For the text-containing cell, return its midpoint in (x, y) coordinate format. 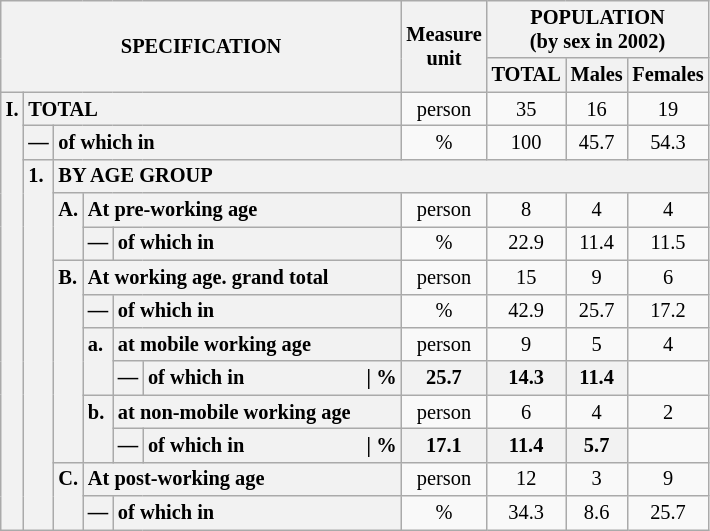
POPULATION (by sex in 2002) (598, 29)
17.1 (444, 445)
at non-mobile working age (257, 412)
Measure unit (444, 46)
17.2 (668, 311)
54.3 (668, 142)
19 (668, 109)
22.9 (526, 243)
8 (526, 210)
34.3 (526, 513)
at mobile working age (257, 344)
42.9 (526, 311)
SPECIFICATION (202, 46)
2 (668, 412)
At post-working age (242, 479)
15 (526, 277)
At pre-working age (242, 210)
Males (597, 75)
3 (597, 479)
8.6 (597, 513)
5.7 (597, 445)
45.7 (597, 142)
1. (38, 344)
At working age. grand total (242, 277)
A. (68, 226)
BY AGE GROUP (382, 176)
b. (98, 428)
I. (12, 311)
35 (526, 109)
B. (68, 361)
a. (98, 360)
100 (526, 142)
Females (668, 75)
14.3 (526, 378)
11.5 (668, 243)
C. (68, 496)
16 (597, 109)
12 (526, 479)
5 (597, 344)
